Return the (x, y) coordinate for the center point of the cell that contains the specified text.  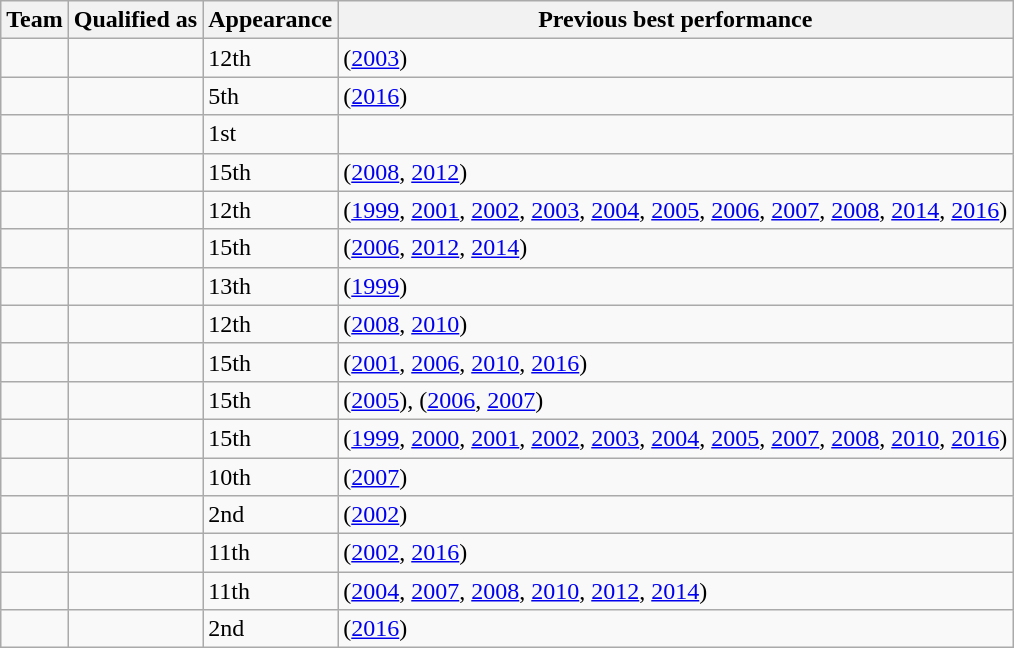
Qualified as (135, 20)
10th (270, 477)
(1999) (676, 286)
(2002, 2016) (676, 553)
(2008, 2012) (676, 172)
13th (270, 286)
(2006, 2012, 2014) (676, 248)
(2005), (2006, 2007) (676, 400)
Team (35, 20)
5th (270, 96)
(2002) (676, 515)
(1999, 2001, 2002, 2003, 2004, 2005, 2006, 2007, 2008, 2014, 2016) (676, 210)
(2008, 2010) (676, 324)
(2001, 2006, 2010, 2016) (676, 362)
1st (270, 134)
(2004, 2007, 2008, 2010, 2012, 2014) (676, 591)
Appearance (270, 20)
(1999, 2000, 2001, 2002, 2003, 2004, 2005, 2007, 2008, 2010, 2016) (676, 438)
(2003) (676, 58)
Previous best performance (676, 20)
(2007) (676, 477)
